Capture the cell that displays the provided text and extract its (x, y) central coordinate. 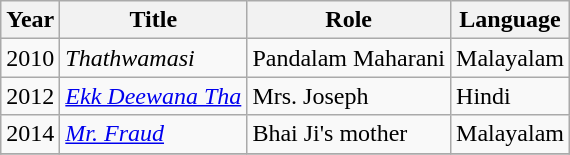
2012 (30, 96)
2010 (30, 58)
Pandalam Maharani (349, 58)
Bhai Ji's mother (349, 134)
Language (510, 20)
Ekk Deewana Tha (154, 96)
Mr. Fraud (154, 134)
Year (30, 20)
Hindi (510, 96)
Title (154, 20)
Thathwamasi (154, 58)
Role (349, 20)
Mrs. Joseph (349, 96)
2014 (30, 134)
